Provide the (X, Y) coordinate of the cell's center where the given text is located.  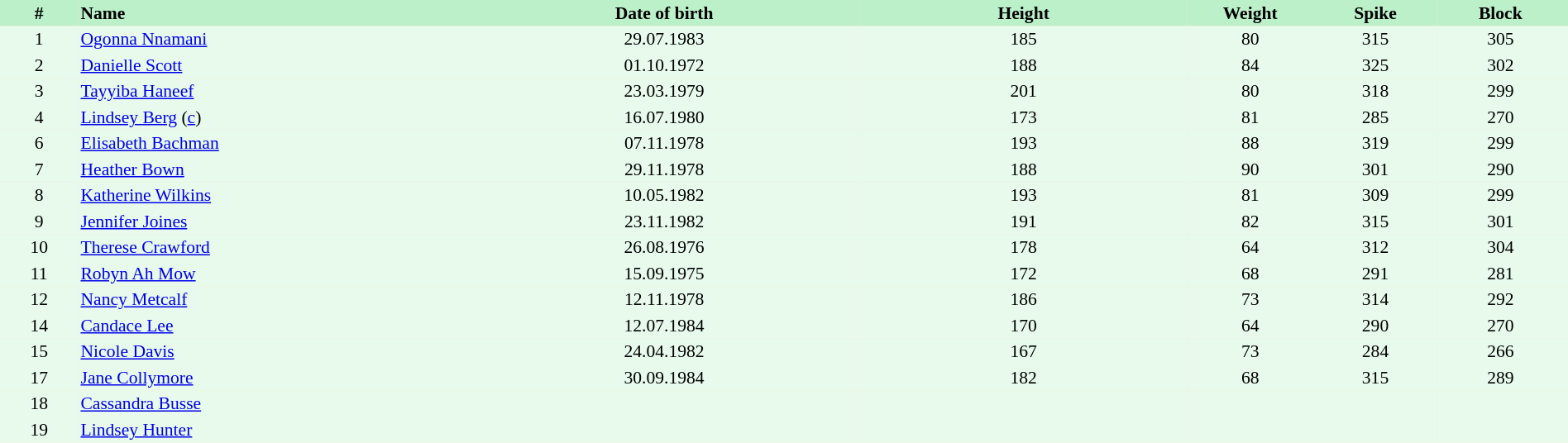
Date of birth (664, 13)
15 (39, 352)
23.11.1982 (664, 221)
30.09.1984 (664, 378)
Katherine Wilkins (273, 195)
1 (39, 40)
90 (1250, 169)
Ogonna Nnamani (273, 40)
2 (39, 65)
19 (39, 430)
Spike (1374, 13)
314 (1374, 299)
325 (1374, 65)
7 (39, 169)
Height (1024, 13)
284 (1374, 352)
312 (1374, 248)
185 (1024, 40)
285 (1374, 117)
11 (39, 274)
29.11.1978 (664, 169)
15.09.1975 (664, 274)
Candace Lee (273, 326)
6 (39, 144)
8 (39, 195)
12.07.1984 (664, 326)
266 (1500, 352)
01.10.1972 (664, 65)
10 (39, 248)
4 (39, 117)
17 (39, 378)
Tayyiba Haneef (273, 91)
84 (1250, 65)
304 (1500, 248)
14 (39, 326)
292 (1500, 299)
319 (1374, 144)
291 (1374, 274)
281 (1500, 274)
Jennifer Joines (273, 221)
Therese Crawford (273, 248)
26.08.1976 (664, 248)
3 (39, 91)
309 (1374, 195)
302 (1500, 65)
173 (1024, 117)
178 (1024, 248)
289 (1500, 378)
Robyn Ah Mow (273, 274)
10.05.1982 (664, 195)
Block (1500, 13)
12 (39, 299)
24.04.1982 (664, 352)
191 (1024, 221)
Lindsey Berg (c) (273, 117)
82 (1250, 221)
201 (1024, 91)
07.11.1978 (664, 144)
318 (1374, 91)
Heather Bown (273, 169)
Danielle Scott (273, 65)
186 (1024, 299)
170 (1024, 326)
Jane Collymore (273, 378)
16.07.1980 (664, 117)
9 (39, 221)
18 (39, 403)
Nicole Davis (273, 352)
172 (1024, 274)
Cassandra Busse (273, 403)
12.11.1978 (664, 299)
Lindsey Hunter (273, 430)
Weight (1250, 13)
88 (1250, 144)
Elisabeth Bachman (273, 144)
29.07.1983 (664, 40)
305 (1500, 40)
# (39, 13)
Nancy Metcalf (273, 299)
167 (1024, 352)
23.03.1979 (664, 91)
182 (1024, 378)
Name (273, 13)
